Output the [x, y] coordinate of the center of the cell containing the given text.  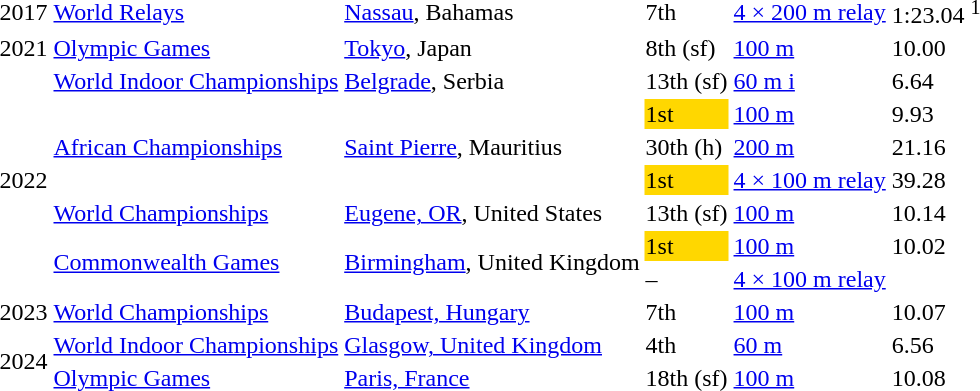
Saint Pierre, Mauritius [492, 147]
Birmingham, United Kingdom [492, 262]
8th (sf) [686, 48]
African Championships [196, 147]
Budapest, Hungary [492, 312]
60 m i [810, 81]
Glasgow, United Kingdom [492, 345]
Olympic Games [196, 48]
Belgrade, Serbia [492, 81]
Commonwealth Games [196, 262]
7th [686, 312]
– [686, 279]
4th [686, 345]
60 m [810, 345]
200 m [810, 147]
Tokyo, Japan [492, 48]
Eugene, OR, United States [492, 213]
30th (h) [686, 147]
